Scan for the cell matching the given text and deliver its (x, y) coordinate at center. 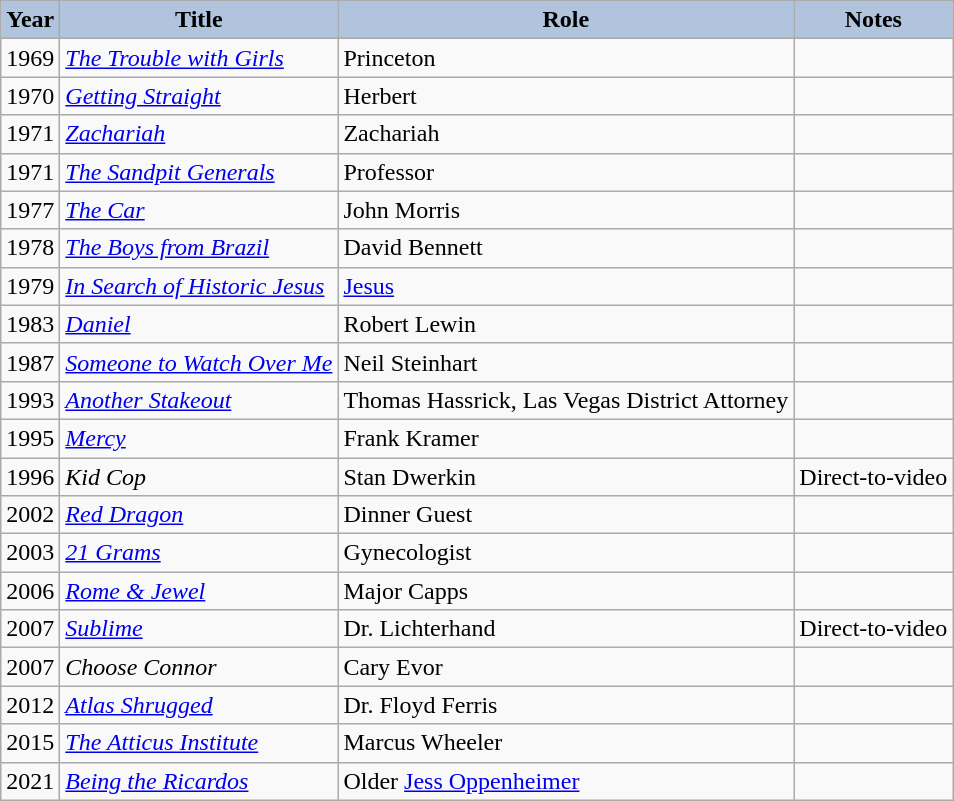
Gynecologist (566, 553)
Being the Ricardos (199, 781)
2003 (30, 553)
Professor (566, 172)
The Trouble with Girls (199, 58)
1969 (30, 58)
Older Jess Oppenheimer (566, 781)
The Boys from Brazil (199, 248)
21 Grams (199, 553)
Jesus (566, 286)
2012 (30, 705)
Getting Straight (199, 96)
Princeton (566, 58)
Title (199, 20)
1996 (30, 477)
The Atticus Institute (199, 743)
Year (30, 20)
Neil Steinhart (566, 362)
1978 (30, 248)
1970 (30, 96)
Herbert (566, 96)
1995 (30, 438)
Kid Cop (199, 477)
John Morris (566, 210)
2021 (30, 781)
In Search of Historic Jesus (199, 286)
Role (566, 20)
1983 (30, 324)
Marcus Wheeler (566, 743)
Mercy (199, 438)
Dr. Lichterhand (566, 629)
David Bennett (566, 248)
Rome & Jewel (199, 591)
Daniel (199, 324)
2015 (30, 743)
1979 (30, 286)
Someone to Watch Over Me (199, 362)
1987 (30, 362)
Another Stakeout (199, 400)
Dinner Guest (566, 515)
1993 (30, 400)
The Sandpit Generals (199, 172)
2002 (30, 515)
Red Dragon (199, 515)
Frank Kramer (566, 438)
1977 (30, 210)
2006 (30, 591)
Thomas Hassrick, Las Vegas District Attorney (566, 400)
The Car (199, 210)
Dr. Floyd Ferris (566, 705)
Major Capps (566, 591)
Notes (874, 20)
Stan Dwerkin (566, 477)
Sublime (199, 629)
Atlas Shrugged (199, 705)
Choose Connor (199, 667)
Cary Evor (566, 667)
Robert Lewin (566, 324)
